Capture the cell that displays the provided text and extract its (x, y) central coordinate. 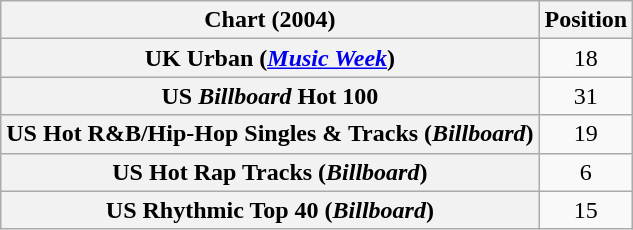
US Billboard Hot 100 (270, 96)
US Hot Rap Tracks (Billboard) (270, 172)
31 (586, 96)
19 (586, 134)
US Rhythmic Top 40 (Billboard) (270, 210)
UK Urban (Music Week) (270, 58)
US Hot R&B/Hip-Hop Singles & Tracks (Billboard) (270, 134)
Chart (2004) (270, 20)
15 (586, 210)
18 (586, 58)
6 (586, 172)
Position (586, 20)
